Extract the [X, Y] coordinate from the center of the cell holding the provided text.  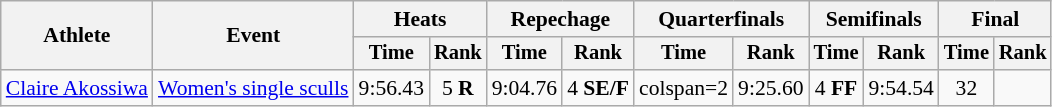
9:56.43 [392, 88]
Heats [420, 19]
32 [966, 88]
Final [995, 19]
Women's single sculls [254, 88]
9:04.76 [524, 88]
Event [254, 36]
Athlete [77, 36]
Semifinals [874, 19]
colspan=2 [684, 88]
5 R [458, 88]
Claire Akossiwa [77, 88]
Repechage [560, 19]
4 SE/F [598, 88]
Quarterfinals [722, 19]
9:25.60 [770, 88]
9:54.54 [900, 88]
4 FF [836, 88]
